Detect which cell encompasses the target text, then output its [X, Y] center coordinate. 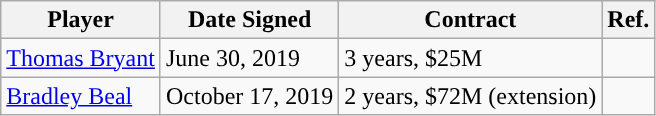
Ref. [628, 20]
3 years, $25M [470, 58]
Bradley Beal [81, 96]
Player [81, 20]
2 years, $72M (extension) [470, 96]
Date Signed [249, 20]
Thomas Bryant [81, 58]
Contract [470, 20]
June 30, 2019 [249, 58]
October 17, 2019 [249, 96]
